Scan for the cell matching the given text and deliver its (X, Y) coordinate at center. 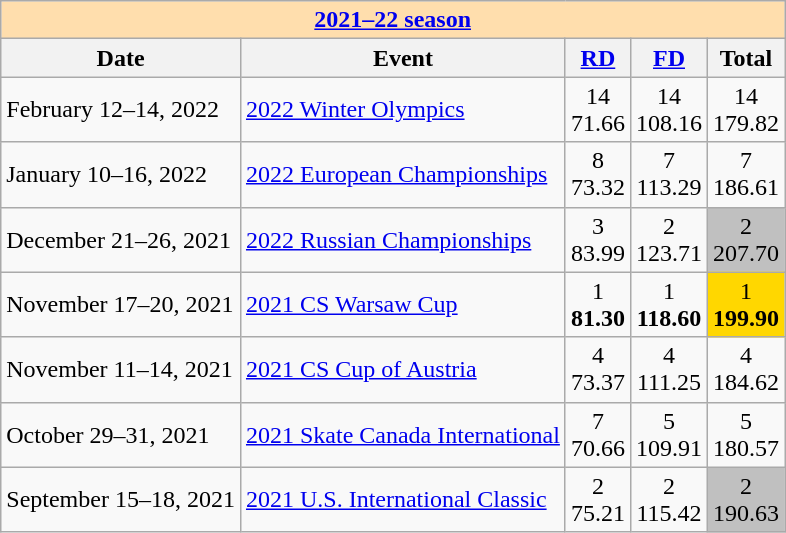
Date (121, 58)
February 12–14, 2022 (121, 110)
7 70.66 (598, 434)
December 21–26, 2021 (121, 240)
2022 European Championships (402, 174)
4 184.62 (746, 370)
November 11–14, 2021 (121, 370)
7 186.61 (746, 174)
2022 Russian Championships (402, 240)
FD (668, 58)
2 75.21 (598, 500)
4 73.37 (598, 370)
1 199.90 (746, 304)
November 17–20, 2021 (121, 304)
5 109.91 (668, 434)
September 15–18, 2021 (121, 500)
2022 Winter Olympics (402, 110)
October 29–31, 2021 (121, 434)
14 108.16 (668, 110)
January 10–16, 2022 (121, 174)
1 118.60 (668, 304)
14 71.66 (598, 110)
7 113.29 (668, 174)
Total (746, 58)
2 190.63 (746, 500)
2021 U.S. International Classic (402, 500)
Event (402, 58)
2 207.70 (746, 240)
RD (598, 58)
8 73.32 (598, 174)
2 123.71 (668, 240)
2021 CS Warsaw Cup (402, 304)
5 180.57 (746, 434)
14 179.82 (746, 110)
2021 Skate Canada International (402, 434)
2 115.42 (668, 500)
4 111.25 (668, 370)
3 83.99 (598, 240)
1 81.30 (598, 304)
2021–22 season (393, 20)
2021 CS Cup of Austria (402, 370)
